Extract the [X, Y] coordinate from the center of the cell holding the provided text.  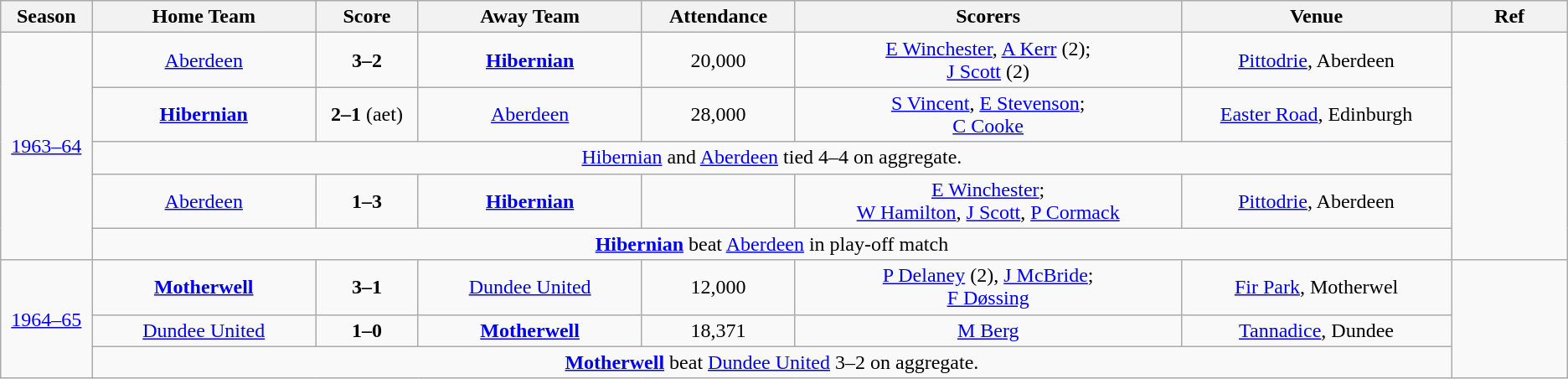
P Delaney (2), J McBride;F Døssing [988, 287]
Ref [1509, 17]
E Winchester, A Kerr (2);J Scott (2) [988, 60]
1963–64 [47, 146]
12,000 [719, 287]
18,371 [719, 330]
M Berg [988, 330]
3–2 [367, 60]
Venue [1317, 17]
Score [367, 17]
1964–65 [47, 319]
Home Team [204, 17]
Easter Road, Edinburgh [1317, 114]
Season [47, 17]
Motherwell beat Dundee United 3–2 on aggregate. [772, 362]
3–1 [367, 287]
Tannadice, Dundee [1317, 330]
Scorers [988, 17]
1–0 [367, 330]
2–1 (aet) [367, 114]
Fir Park, Motherwel [1317, 287]
E Winchester;W Hamilton, J Scott, P Cormack [988, 201]
Attendance [719, 17]
1–3 [367, 201]
Away Team [529, 17]
S Vincent, E Stevenson;C Cooke [988, 114]
Hibernian beat Aberdeen in play-off match [772, 244]
Hibernian and Aberdeen tied 4–4 on aggregate. [772, 158]
20,000 [719, 60]
28,000 [719, 114]
